Locate the cell with the specified text and output its [X, Y] center coordinate. 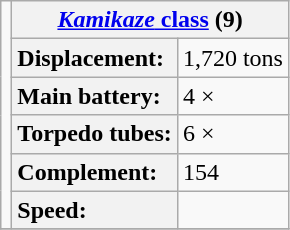
4 × [232, 96]
Speed: [95, 210]
Torpedo tubes: [95, 134]
Complement: [95, 172]
154 [232, 172]
Main battery: [95, 96]
1,720 tons [232, 58]
Kamikaze class (9) [150, 20]
6 × [232, 134]
Displacement: [95, 58]
